Pinpoint the cell where the given text exists, returning its (X, Y) midpoint coordinate. 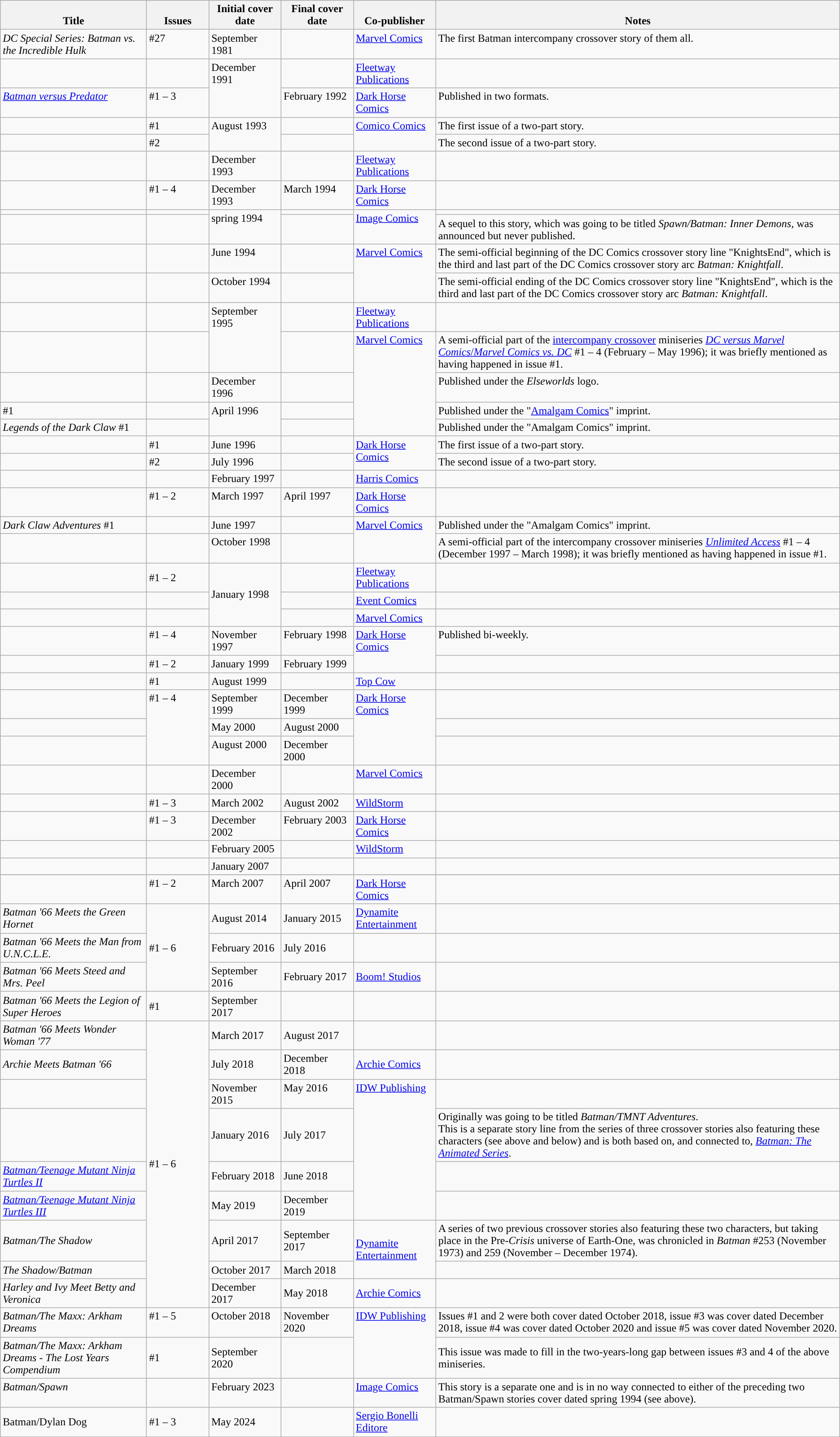
January 1999 (245, 664)
March 2017 (245, 1035)
Batman '66 Meets Steed and Mrs. Peel (74, 977)
December 1991 (245, 88)
August 2002 (317, 803)
September 1981 (245, 44)
June 1996 (245, 445)
February 1997 (245, 479)
September 2020 (245, 1358)
The first Batman intercompany crossover story of them all. (638, 44)
February 2003 (317, 826)
Batman/Teenage Mutant Ninja Turtles II (74, 1177)
May 2024 (245, 1422)
April 1996 (245, 419)
Batman/Spawn (74, 1393)
Batman/The Maxx: Arkham Dreams (74, 1322)
Initial cover date (245, 15)
September 1999 (245, 705)
Batman/The Maxx: Arkham Dreams - The Lost Years Compendium (74, 1358)
November 2015 (245, 1093)
Top Cow (395, 681)
Title (74, 15)
February 2023 (245, 1393)
spring 1994 (245, 227)
December 1996 (245, 388)
April 1997 (317, 502)
October 2018 (245, 1322)
December 2017 (245, 1293)
Batman/The Shadow (74, 1241)
A sequel to this story, which was going to be titled Spawn/Batman: Inner Demons, was announced but never published. (638, 229)
Batman/Dylan Dog (74, 1422)
October 2017 (245, 1270)
Final cover date (317, 15)
Batman '66 Meets the Green Hornet (74, 918)
April 2007 (317, 889)
December 2019 (317, 1205)
August 1993 (245, 134)
February 2005 (245, 849)
The Shadow/Batman (74, 1270)
May 2018 (317, 1293)
Published bi-weekly. (638, 641)
Batman/Teenage Mutant Ninja Turtles III (74, 1205)
February 1999 (317, 664)
February 2017 (317, 977)
February 2018 (245, 1177)
Notes (638, 15)
Published in two formats. (638, 102)
Legends of the Dark Claw #1 (74, 428)
March 2002 (245, 803)
June 1994 (245, 258)
January 2007 (245, 866)
June 1997 (245, 525)
August 1999 (245, 681)
July 2016 (317, 948)
Harris Comics (395, 479)
October 1994 (245, 287)
Batman versus Predator (74, 102)
January 2015 (317, 918)
August 2017 (317, 1035)
February 2016 (245, 948)
#27 (178, 44)
March 2018 (317, 1270)
Published under the Elseworlds logo. (638, 388)
Co-publisher (395, 15)
Batman '66 Meets the Man from U.N.C.L.E. (74, 948)
February 1998 (317, 641)
Archie Meets Batman '66 (74, 1065)
Harley and Ivy Meet Betty and Veronica (74, 1293)
March 1994 (317, 195)
May 2019 (245, 1205)
November 1997 (245, 641)
Batman '66 Meets the Legion of Super Heroes (74, 1006)
June 2018 (317, 1177)
This story is a separate one and is in no way connected to either of the preceding two Batman/Spawn stories cover dated spring 1994 (see above). (638, 1393)
March 1997 (245, 502)
December 1999 (317, 705)
December 2002 (245, 826)
This issue was made to fill in the two-years-long gap between issues #3 and 4 of the above miniseries. (638, 1358)
February 1992 (317, 102)
May 2000 (245, 727)
July 2018 (245, 1065)
April 2017 (245, 1241)
August 2014 (245, 918)
July 1996 (245, 462)
Dark Claw Adventures #1 (74, 525)
October 1998 (245, 548)
September 1995 (245, 337)
November 2020 (317, 1322)
#1 – 5 (178, 1322)
Boom! Studios (395, 977)
March 2007 (245, 889)
Event Comics (395, 600)
Sergio Bonelli Editore (395, 1422)
Issues (178, 15)
DC Special Series: Batman vs. the Incredible Hulk (74, 44)
July 2017 (317, 1135)
May 2016 (317, 1093)
January 1998 (245, 594)
Comico Comics (395, 134)
December 2018 (317, 1065)
January 2016 (245, 1135)
September 2016 (245, 977)
Batman '66 Meets Wonder Woman '77 (74, 1035)
